Locate the cell with the specified text and output its [x, y] center coordinate. 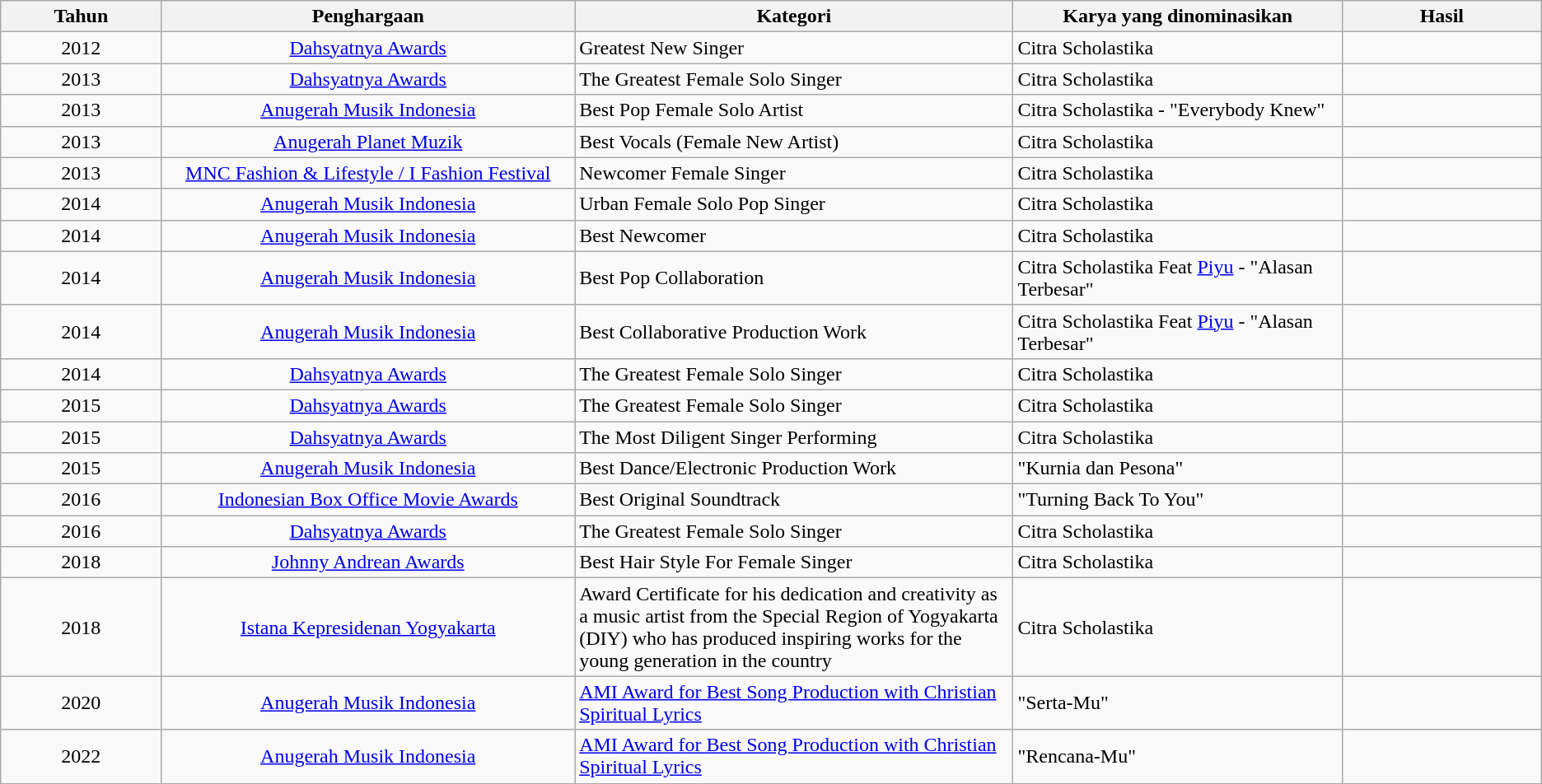
Best Original Soundtrack [794, 500]
Greatest New Singer [794, 48]
"Turning Back To You" [1178, 500]
Citra Scholastika - "Everybody Knew" [1178, 110]
Urban Female Solo Pop Singer [794, 204]
"Rencana-Mu" [1178, 756]
Indonesian Box Office Movie Awards [368, 500]
Hasil [1442, 16]
Best Dance/Electronic Production Work [794, 469]
2022 [81, 756]
Best Hair Style For Female Singer [794, 562]
Best Vocals (Female New Artist) [794, 142]
Johnny Andrean Awards [368, 562]
MNC Fashion & Lifestyle / I Fashion Festival [368, 173]
2020 [81, 703]
The Most Diligent Singer Performing [794, 437]
Best Pop Collaboration [794, 278]
"Kurnia dan Pesona" [1178, 469]
Anugerah Planet Muzik [368, 142]
Newcomer Female Singer [794, 173]
Penghargaan [368, 16]
Istana Kepresidenan Yogyakarta [368, 628]
Best Collaborative Production Work [794, 331]
"Serta-Mu" [1178, 703]
2012 [81, 48]
Best Newcomer [794, 236]
Tahun [81, 16]
Karya yang dinominasikan [1178, 16]
Best Pop Female Solo Artist [794, 110]
Kategori [794, 16]
